For the text-containing cell, return its midpoint in [x, y] coordinate format. 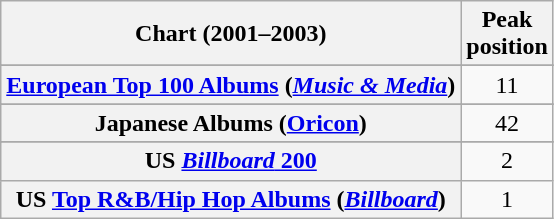
1 [507, 199]
42 [507, 123]
Peakposition [507, 34]
US Top R&B/Hip Hop Albums (Billboard) [231, 199]
Chart (2001–2003) [231, 34]
Japanese Albums (Oricon) [231, 123]
11 [507, 85]
European Top 100 Albums (Music & Media) [231, 85]
2 [507, 161]
US Billboard 200 [231, 161]
